Scan for the cell matching the given text and deliver its [X, Y] coordinate at center. 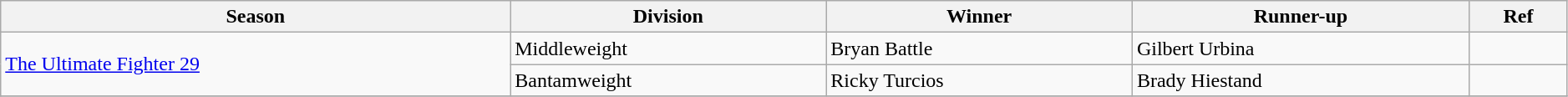
Brady Hiestand [1300, 80]
Bantamweight [668, 80]
Middleweight [668, 48]
Winner [979, 17]
Ref [1518, 17]
The Ultimate Fighter 29 [256, 64]
Division [668, 17]
Runner-up [1300, 17]
Gilbert Urbina [1300, 48]
Bryan Battle [979, 48]
Ricky Turcios [979, 80]
Season [256, 17]
